Provide the (x, y) coordinate of the cell's center where the given text is located.  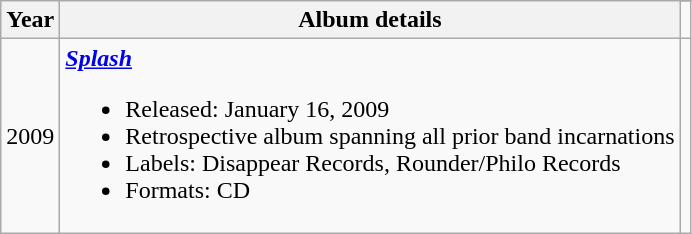
Album details (370, 20)
Year (30, 20)
SplashReleased: January 16, 2009Retrospective album spanning all prior band incarnationsLabels: Disappear Records, Rounder/Philo RecordsFormats: CD (370, 136)
2009 (30, 136)
